Pinpoint the cell where the given text exists, returning its [x, y] midpoint coordinate. 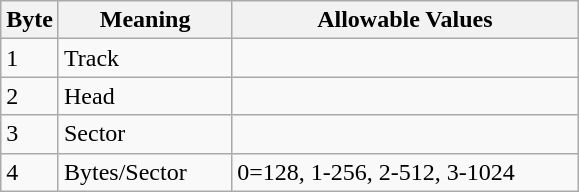
Byte [30, 20]
4 [30, 172]
Sector [144, 134]
Track [144, 58]
Bytes/Sector [144, 172]
Meaning [144, 20]
Head [144, 96]
0=128, 1-256, 2-512, 3-1024 [405, 172]
1 [30, 58]
3 [30, 134]
Allowable Values [405, 20]
2 [30, 96]
